Locate the cell with the specified text and output its [X, Y] center coordinate. 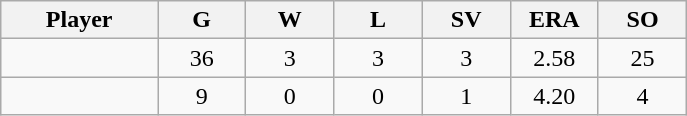
ERA [554, 20]
SV [466, 20]
36 [202, 58]
W [290, 20]
9 [202, 96]
1 [466, 96]
25 [642, 58]
Player [80, 20]
G [202, 20]
2.58 [554, 58]
4.20 [554, 96]
4 [642, 96]
SO [642, 20]
L [378, 20]
